Determine the [X, Y] coordinate at the center of the cell enclosing the given text.  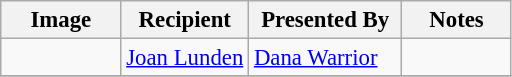
Notes [457, 20]
Presented By [326, 20]
Image [61, 20]
Recipient [185, 20]
Joan Lunden [185, 58]
Dana Warrior [326, 58]
